Identify which cell holds the provided text, then report its (x, y) central coordinate. 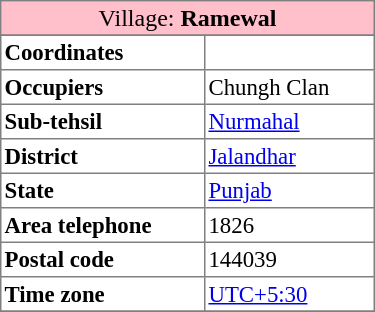
Nurmahal (290, 121)
Coordinates (103, 52)
144039 (290, 259)
Jalandhar (290, 156)
Time zone (103, 294)
Occupiers (103, 87)
State (103, 190)
Postal code (103, 259)
Punjab (290, 190)
Area telephone (103, 225)
1826 (290, 225)
Chungh Clan (290, 87)
Village: Ramewal (188, 18)
District (103, 156)
UTC+5:30 (290, 294)
Sub-tehsil (103, 121)
